Output the (X, Y) coordinate of the center of the cell containing the given text.  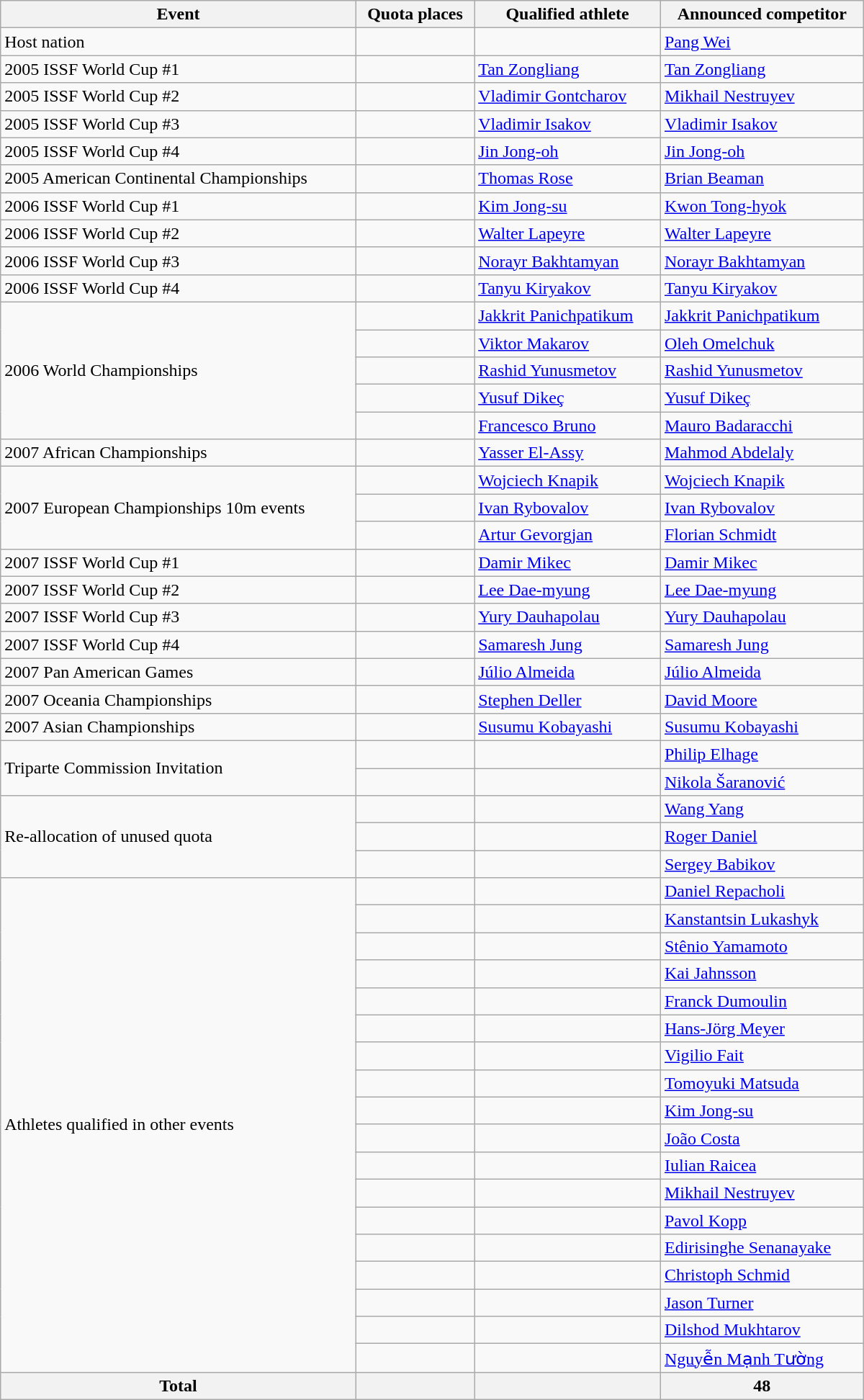
Wang Yang (762, 809)
2007 ISSF World Cup #4 (179, 645)
2007 Asian Championships (179, 727)
Kwon Tong-hyok (762, 206)
Stênio Yamamoto (762, 946)
Total (179, 1386)
Athletes qualified in other events (179, 1125)
2006 ISSF World Cup #2 (179, 233)
Oleh Omelchuk (762, 344)
2006 ISSF World Cup #1 (179, 206)
Vigilio Fait (762, 1056)
Hans-Jörg Meyer (762, 1028)
Stephen Deller (567, 699)
Francesco Bruno (567, 426)
2005 ISSF World Cup #1 (179, 69)
Announced competitor (762, 14)
Kanstantsin Lukashyk (762, 919)
2005 ISSF World Cup #2 (179, 97)
Christoph Schmid (762, 1275)
Dilshod Mukhtarov (762, 1330)
2007 European Championships 10m events (179, 508)
2005 ISSF World Cup #3 (179, 124)
2007 ISSF World Cup #3 (179, 617)
Re-allocation of unused quota (179, 837)
Nguyễn Mạnh Tường (762, 1358)
2007 ISSF World Cup #1 (179, 562)
Triparte Commission Invitation (179, 768)
David Moore (762, 699)
Pavol Kopp (762, 1221)
Pang Wei (762, 42)
Qualified athlete (567, 14)
2006 World Championships (179, 370)
2007 ISSF World Cup #2 (179, 590)
Tomoyuki Matsuda (762, 1083)
Brian Beaman (762, 179)
Mauro Badaracchi (762, 426)
Iulian Raicea (762, 1165)
48 (762, 1386)
João Costa (762, 1138)
Thomas Rose (567, 179)
2006 ISSF World Cup #3 (179, 261)
2007 Oceania Championships (179, 699)
Florian Schmidt (762, 535)
Yasser El-Assy (567, 453)
Roger Daniel (762, 837)
Franck Dumoulin (762, 1001)
Mahmod Abdelaly (762, 453)
2005 ISSF World Cup #4 (179, 151)
Vladimir Gontcharov (567, 97)
Jason Turner (762, 1303)
Nikola Šaranović (762, 781)
Quota places (415, 14)
Sergey Babikov (762, 864)
2007 Pan American Games (179, 672)
Edirisinghe Senanayake (762, 1248)
2007 African Championships (179, 453)
2006 ISSF World Cup #4 (179, 288)
Artur Gevorgjan (567, 535)
Viktor Makarov (567, 344)
2005 American Continental Championships (179, 179)
Kai Jahnsson (762, 974)
Host nation (179, 42)
Event (179, 14)
Daniel Repacholi (762, 892)
Philip Elhage (762, 754)
